Search for the cell housing the specified text and yield its (x, y) center coordinate. 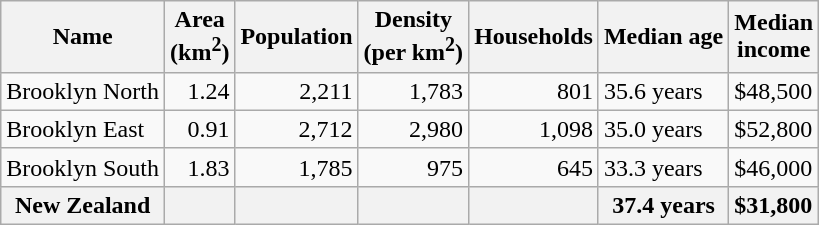
0.91 (200, 129)
1.24 (200, 91)
2,211 (296, 91)
975 (414, 167)
Area(km2) (200, 37)
New Zealand (83, 205)
Households (534, 37)
35.6 years (663, 91)
Brooklyn North (83, 91)
2,712 (296, 129)
Medianincome (774, 37)
Population (296, 37)
Median age (663, 37)
1,783 (414, 91)
2,980 (414, 129)
35.0 years (663, 129)
Brooklyn East (83, 129)
33.3 years (663, 167)
Density(per km2) (414, 37)
$52,800 (774, 129)
Name (83, 37)
801 (534, 91)
37.4 years (663, 205)
645 (534, 167)
1,785 (296, 167)
1,098 (534, 129)
$48,500 (774, 91)
$46,000 (774, 167)
Brooklyn South (83, 167)
$31,800 (774, 205)
1.83 (200, 167)
